Provide the [X, Y] coordinate of the cell's center where the given text is located.  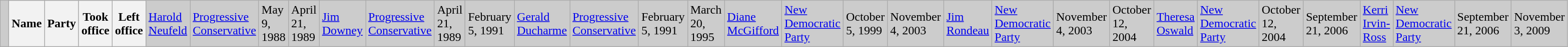
Party [62, 24]
March 20, 1995 [706, 24]
November 3, 2009 [1539, 24]
May 9, 1988 [273, 24]
Took office [95, 24]
Jim Rondeau [968, 24]
Jim Downey [342, 24]
Diane McGifford [753, 24]
Harold Neufeld [168, 24]
Gerald Ducharme [542, 24]
Left office [129, 24]
Name [27, 24]
October 5, 1999 [865, 24]
Kerri Irvin-Ross [1376, 24]
Theresa Oswald [1176, 24]
